For the text-containing cell, return its midpoint in (x, y) coordinate format. 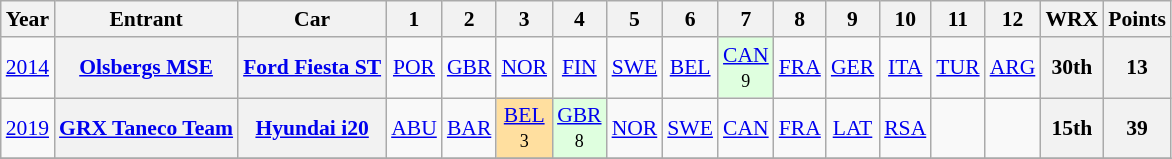
1 (414, 19)
GRX Taneco Team (146, 128)
39 (1137, 128)
11 (958, 19)
15th (1072, 128)
2 (470, 19)
ABU (414, 128)
10 (905, 19)
GER (852, 68)
12 (1013, 19)
BAR (470, 128)
Hyundai i20 (312, 128)
CAN9 (746, 68)
Entrant (146, 19)
BEL3 (524, 128)
3 (524, 19)
WRX (1072, 19)
4 (580, 19)
6 (690, 19)
8 (800, 19)
Olsbergs MSE (146, 68)
POR (414, 68)
5 (635, 19)
Ford Fiesta ST (312, 68)
Car (312, 19)
FIN (580, 68)
GBR (470, 68)
Points (1137, 19)
7 (746, 19)
ITA (905, 68)
RSA (905, 128)
GBR8 (580, 128)
ARG (1013, 68)
LAT (852, 128)
13 (1137, 68)
BEL (690, 68)
2019 (28, 128)
9 (852, 19)
30th (1072, 68)
2014 (28, 68)
TUR (958, 68)
Year (28, 19)
CAN (746, 128)
